Locate the cell with the specified text and output its [x, y] center coordinate. 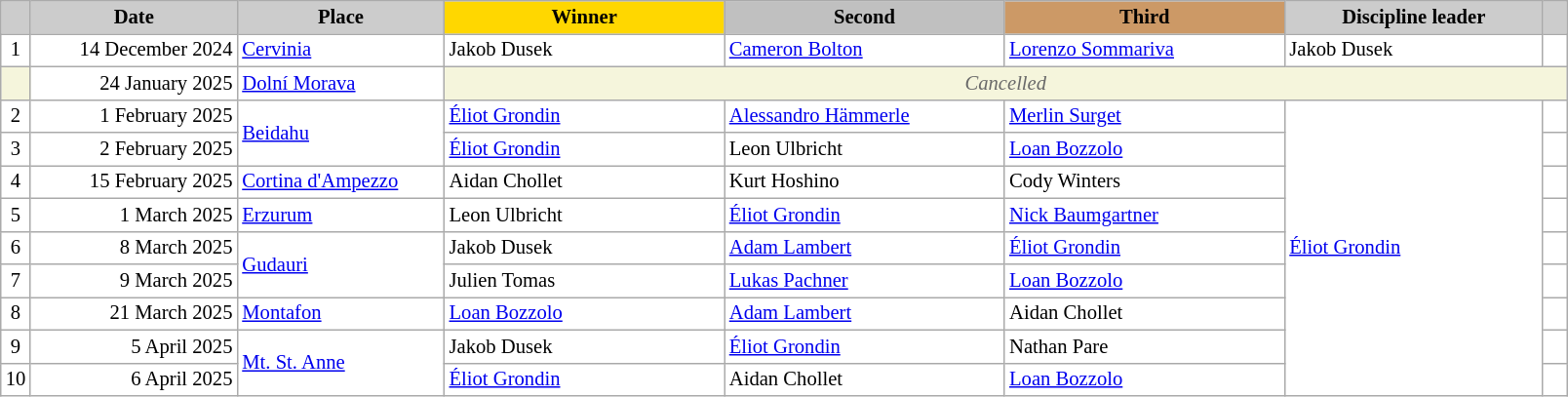
Nathan Pare [1145, 346]
Julien Tomas [585, 280]
Discipline leader [1414, 17]
Dolní Morava [340, 83]
Third [1145, 17]
Erzurum [340, 215]
1 [16, 50]
Merlin Surget [1145, 116]
Cameron Bolton [864, 50]
6 [16, 248]
Nick Baumgartner [1145, 215]
10 [16, 379]
1 February 2025 [134, 116]
Place [340, 17]
5 [16, 215]
6 April 2025 [134, 379]
15 February 2025 [134, 181]
2 [16, 116]
Date [134, 17]
21 March 2025 [134, 313]
Alessandro Hämmerle [864, 116]
8 [16, 313]
5 April 2025 [134, 346]
7 [16, 280]
1 March 2025 [134, 215]
Lorenzo Sommariva [1145, 50]
3 [16, 149]
9 March 2025 [134, 280]
9 [16, 346]
Mt. St. Anne [340, 363]
Montafon [340, 313]
Cancelled [1006, 83]
Beidahu [340, 133]
8 March 2025 [134, 248]
4 [16, 181]
Second [864, 17]
24 January 2025 [134, 83]
Lukas Pachner [864, 280]
14 December 2024 [134, 50]
Gudauri [340, 264]
Cervinia [340, 50]
Winner [585, 17]
Cortina d'Ampezzo [340, 181]
2 February 2025 [134, 149]
Cody Winters [1145, 181]
Kurt Hoshino [864, 181]
